Determine the [X, Y] coordinate at the center of the cell enclosing the given text.  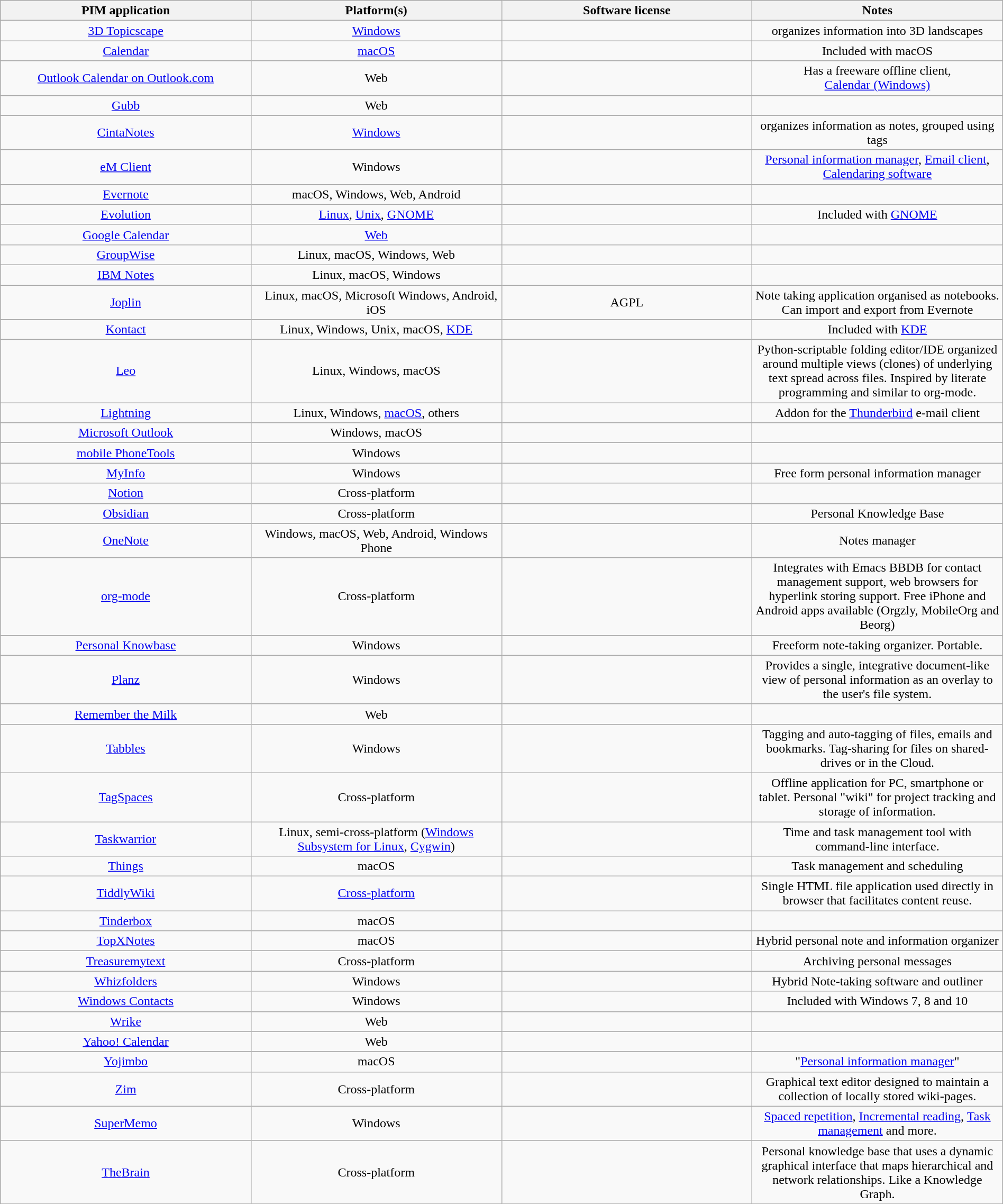
Gubb [126, 105]
Has a freeware offline client, Calendar (Windows) [878, 78]
Addon for the Thunderbird e-mail client [878, 413]
MyInfo [126, 473]
Included with GNOME [878, 214]
organizes information as notes, grouped using tags [878, 132]
Software license [627, 11]
Hybrid Note-taking software and outliner [878, 981]
Notes manager [878, 541]
Lightning [126, 413]
Wrike [126, 1021]
Personal knowledge base that uses a dynamic graphical interface that maps hierarchical and network relationships. Like a Knowledge Graph. [878, 1172]
Remember the Milk [126, 714]
Graphical text editor designed to maintain a collection of locally stored wiki-pages. [878, 1089]
SuperMemo [126, 1123]
Zim [126, 1089]
CintaNotes [126, 132]
Linux, macOS, Windows [376, 275]
Note taking application organised as notebooks. Can import and export from Evernote [878, 302]
Treasuremytext [126, 961]
TagSpaces [126, 797]
eM Client [126, 167]
Google Calendar [126, 234]
Kontact [126, 330]
Spaced repetition, Incremental reading, Task management and more. [878, 1123]
Single HTML file application used directly in browser that facilitates content reuse. [878, 893]
Included with KDE [878, 330]
Offline application for PC, smartphone or tablet. Personal "wiki" for project tracking and storage of information. [878, 797]
Freeform note-taking organizer. Portable. [878, 645]
Provides a single, integrative document-like view of personal information as an overlay to the user's file system. [878, 680]
Linux, macOS, Windows, Web [376, 255]
Linux, macOS, Microsoft Windows, Android, iOS [376, 302]
TiddlyWiki [126, 893]
TopXNotes [126, 941]
Linux, Unix, GNOME [376, 214]
Windows, macOS [376, 433]
Free form personal information manager [878, 473]
Windows Contacts [126, 1001]
Linux, semi-cross-platform (Windows Subsystem for Linux, Cygwin) [376, 838]
Personal Knowledge Base [878, 513]
Microsoft Outlook [126, 433]
Yahoo! Calendar [126, 1042]
Whizfolders [126, 981]
organizes information into 3D landscapes [878, 31]
Windows, macOS, Web, Android, Windows Phone [376, 541]
Included with macOS [878, 51]
Yojimbo [126, 1062]
AGPL [627, 302]
Leo [126, 372]
Included with Windows 7, 8 and 10 [878, 1001]
Linux, Windows, macOS, others [376, 413]
Time and task management tool with command-line interface. [878, 838]
Personal Knowbase [126, 645]
Personal information manager, Email client, Calendaring software [878, 167]
TheBrain [126, 1172]
Evolution [126, 214]
PIM application [126, 11]
Things [126, 866]
Tagging and auto-tagging of files, emails and bookmarks. Tag-sharing for files on shared-drives or in the Cloud. [878, 748]
Joplin [126, 302]
Task management and scheduling [878, 866]
OneNote [126, 541]
Evernote [126, 194]
"Personal information manager" [878, 1062]
Outlook Calendar on Outlook.com [126, 78]
Hybrid personal note and information organizer [878, 941]
GroupWise [126, 255]
Notes [878, 11]
IBM Notes [126, 275]
Calendar [126, 51]
Taskwarrior [126, 838]
Platform(s) [376, 11]
Linux, Windows, macOS [376, 372]
macOS, Windows, Web, Android [376, 194]
3D Topicscape [126, 31]
Tabbles [126, 748]
Tinderbox [126, 921]
Planz [126, 680]
mobile PhoneTools [126, 453]
org-mode [126, 596]
Archiving personal messages [878, 961]
Notion [126, 493]
Linux, Windows, Unix, macOS, KDE [376, 330]
Obsidian [126, 513]
